Extract the [x, y] coordinate from the center of the cell holding the provided text.  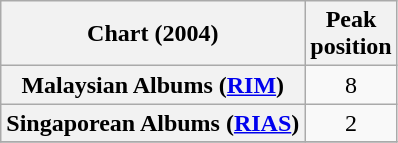
Peakposition [351, 34]
2 [351, 123]
Singaporean Albums (RIAS) [153, 123]
Malaysian Albums (RIM) [153, 85]
Chart (2004) [153, 34]
8 [351, 85]
